Pinpoint the cell where the given text exists, returning its (X, Y) midpoint coordinate. 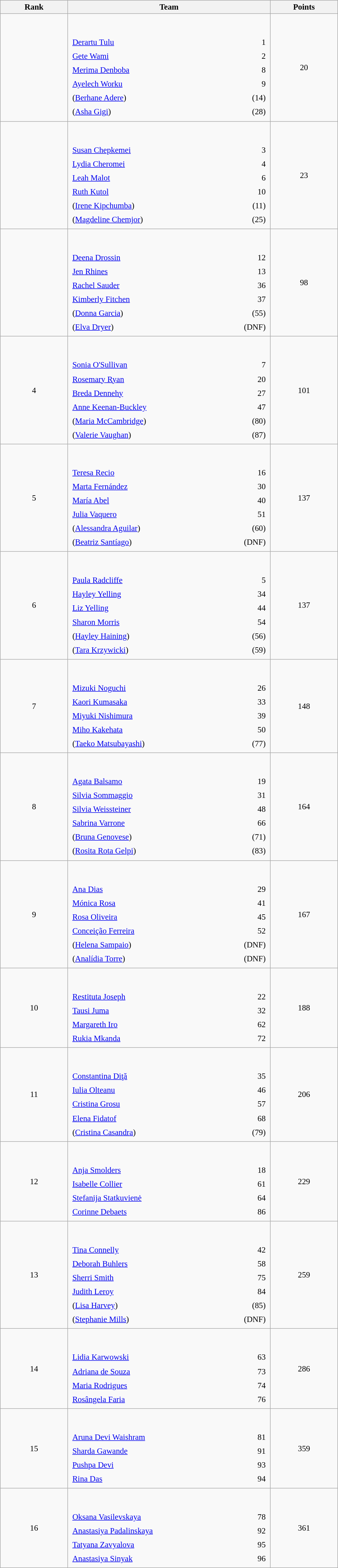
29 (240, 889)
Sherri Smith (140, 1277)
95 (256, 1545)
(83) (248, 851)
27 (250, 393)
Rosângela Faria (153, 1399)
Margareth Iro (152, 1024)
Anastasiya Padalinskaya (157, 1531)
Conceição Ferreira (141, 931)
41 (240, 903)
Merima Denboba (147, 70)
(28) (246, 112)
148 (304, 706)
98 (304, 283)
María Abel (143, 501)
15 (34, 1448)
Stefanija Statkuvienė (155, 1198)
Aruna Devi Waishram (155, 1437)
31 (248, 795)
Ana Dias (141, 889)
Cristina Grosu (149, 1104)
Anja Smolders 18 Isabelle Collier 61 Stefanija Statkuvienė 64 Corinne Debaets 86 (169, 1181)
64 (254, 1198)
(87) (250, 435)
66 (248, 823)
Miyuki Nishimura (150, 716)
Restituta Joseph 22 Tausi Juma 32 Margareth Iro 62 Rukia Mkanda 72 (169, 1008)
Constantina Diţă (149, 1076)
(Rosita Rota Gelpi) (149, 851)
206 (304, 1094)
Tina Connelly (140, 1250)
Julia Vaquero (143, 514)
(Tara Krzywicki) (147, 650)
Sonia O'Sullivan (151, 365)
(Taeko Matsubayashi) (150, 743)
Breda Dennehy (151, 393)
(71) (248, 837)
Anja Smolders (155, 1170)
Lidia Karwowski 63 Adriana de Souza 73 Maria Rodrigues 74 Rosângela Faria 76 (169, 1369)
Sharon Morris (147, 622)
(Analídia Torre) (141, 958)
30 (242, 487)
46 (247, 1090)
40 (242, 501)
62 (251, 1024)
(Valerie Vaughan) (151, 435)
Anne Keenan-Buckley (151, 407)
72 (251, 1038)
(77) (250, 743)
Rachel Sauder (140, 285)
Liz Yelling (147, 608)
Iulia Olteanu (149, 1090)
68 (247, 1118)
39 (250, 716)
22 (251, 997)
Elena Fidatof (149, 1118)
Mizuki Noguchi (150, 688)
86 (254, 1212)
Agata Balsamo (149, 782)
50 (250, 730)
18 (254, 1170)
33 (250, 702)
Rina Das (155, 1479)
Deena Drossin 12 Jen Rhines 13 Rachel Sauder 36 Kimberly Fitchen 37 (Donna Garcia) (55) (Elva Dryer) (DNF) (169, 283)
(Magdeline Chemjor) (150, 219)
167 (304, 914)
35 (247, 1076)
Restituta Joseph (152, 997)
Tausi Juma (152, 1010)
23 (304, 175)
Rank (34, 7)
92 (256, 1531)
Pushpa Devi (155, 1465)
75 (239, 1277)
Agata Balsamo 19 Silvia Sommaggio 31 Silvia Weissteiner 48 Sabrina Varrone 66 (Bruna Genovese) (71) (Rosita Rota Gelpi) (83) (169, 807)
94 (255, 1479)
73 (252, 1371)
229 (304, 1181)
Lidia Karwowski (153, 1357)
Mónica Rosa (141, 903)
58 (239, 1264)
Jen Rhines (140, 271)
32 (251, 1010)
(Bruna Genovese) (149, 837)
Silvia Sommaggio (149, 795)
91 (255, 1451)
Corinne Debaets (155, 1212)
74 (252, 1385)
Isabelle Collier (155, 1184)
42 (239, 1250)
34 (246, 594)
361 (304, 1528)
Sonia O'Sullivan 7 Rosemary Ryan 20 Breda Dennehy 27 Anne Keenan-Buckley 47 (Maria McCambridge) (80) (Valerie Vaughan) (87) (169, 390)
(Berhane Adere) (147, 98)
Susan Chepkemei 3 Lydia Cheromei 4 Leah Malot 6 Ruth Kutol 10 (Irene Kipchumba) (11) (Magdeline Chemjor) (25) (169, 175)
57 (247, 1104)
(Hayley Haining) (147, 636)
(59) (246, 650)
Kimberly Fitchen (140, 299)
Silvia Weissteiner (149, 809)
(55) (239, 313)
Points (304, 7)
(Helena Sampaio) (141, 945)
Judith Leroy (140, 1291)
(80) (250, 421)
51 (242, 514)
(11) (249, 205)
(85) (239, 1306)
(79) (247, 1132)
Paula Radcliffe (147, 580)
259 (304, 1275)
(Elva Dryer) (140, 327)
(Donna Garcia) (140, 313)
(Alessandra Aguilar) (143, 528)
Deborah Buhlers (140, 1264)
Ayelech Worku (147, 84)
286 (304, 1369)
Mizuki Noguchi 26 Kaori Kumasaka 33 Miyuki Nishimura 39 Miho Kakehata 50 (Taeko Matsubayashi) (77) (169, 706)
Miho Kakehata (150, 730)
14 (34, 1369)
164 (304, 807)
Adriana de Souza (153, 1371)
359 (304, 1448)
54 (246, 622)
Marta Fernández (143, 487)
45 (240, 917)
84 (239, 1291)
Rosa Oliveira (141, 917)
26 (250, 688)
3 (249, 150)
Teresa Recio (143, 472)
188 (304, 1008)
Rukia Mkanda (152, 1038)
Kaori Kumasaka (150, 702)
78 (256, 1517)
76 (252, 1399)
81 (255, 1437)
(Stephanie Mills) (140, 1319)
Oksana Vasilevskaya (157, 1517)
Susan Chepkemei (150, 150)
19 (248, 782)
96 (256, 1559)
Leah Malot (150, 178)
Tina Connelly 42 Deborah Buhlers 58 Sherri Smith 75 Judith Leroy 84 (Lisa Harvey) (85) (Stephanie Mills) (DNF) (169, 1275)
47 (250, 407)
Constantina Diţă 35 Iulia Olteanu 46 Cristina Grosu 57 Elena Fidatof 68 (Cristina Casandra) (79) (169, 1094)
Oksana Vasilevskaya 78 Anastasiya Padalinskaya 92 Tatyana Zavyalova 95 Anastasiya Sinyak 96 (169, 1528)
11 (34, 1094)
Lydia Cheromei (150, 164)
Rosemary Ryan (151, 379)
Ruth Kutol (150, 192)
Deena Drossin (140, 257)
Anastasiya Sinyak (157, 1559)
36 (239, 285)
(Irene Kipchumba) (150, 205)
Team (169, 7)
93 (255, 1465)
Teresa Recio 16 Marta Fernández 30 María Abel 40 Julia Vaquero 51 (Alessandra Aguilar) (60) (Beatriz Santíago) (DNF) (169, 498)
2 (246, 56)
(Maria McCambridge) (151, 421)
Sharda Gawande (155, 1451)
(Cristina Casandra) (149, 1132)
Derartu Tulu (147, 42)
37 (239, 299)
Sabrina Varrone (149, 823)
Gete Wami (147, 56)
48 (248, 809)
Ana Dias 29 Mónica Rosa 41 Rosa Oliveira 45 Conceição Ferreira 52 (Helena Sampaio) (DNF) (Analídia Torre) (DNF) (169, 914)
44 (246, 608)
52 (240, 931)
Tatyana Zavyalova (157, 1545)
61 (254, 1184)
101 (304, 390)
63 (252, 1357)
(25) (249, 219)
Hayley Yelling (147, 594)
(Lisa Harvey) (140, 1306)
Maria Rodrigues (153, 1385)
1 (246, 42)
(56) (246, 636)
(Asha Gigi) (147, 112)
Derartu Tulu 1 Gete Wami 2 Merima Denboba 8 Ayelech Worku 9 (Berhane Adere) (14) (Asha Gigi) (28) (169, 68)
(60) (242, 528)
Aruna Devi Waishram 81 Sharda Gawande 91 Pushpa Devi 93 Rina Das 94 (169, 1448)
(Beatriz Santíago) (143, 542)
(14) (246, 98)
Paula Radcliffe 5 Hayley Yelling 34 Liz Yelling 44 Sharon Morris 54 (Hayley Haining) (56) (Tara Krzywicki) (59) (169, 605)
